Pinpoint the cell where the given text exists, returning its [x, y] midpoint coordinate. 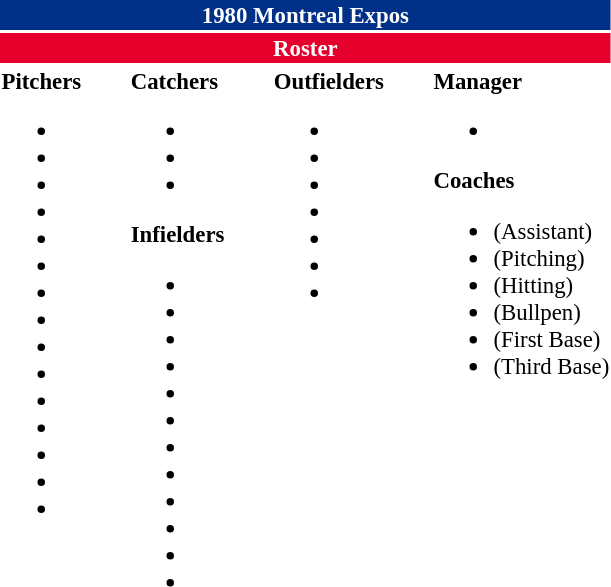
Roster [306, 48]
1980 Montreal Expos [306, 15]
